From the cell containing the given text, extract its center point as [x, y] coordinate. 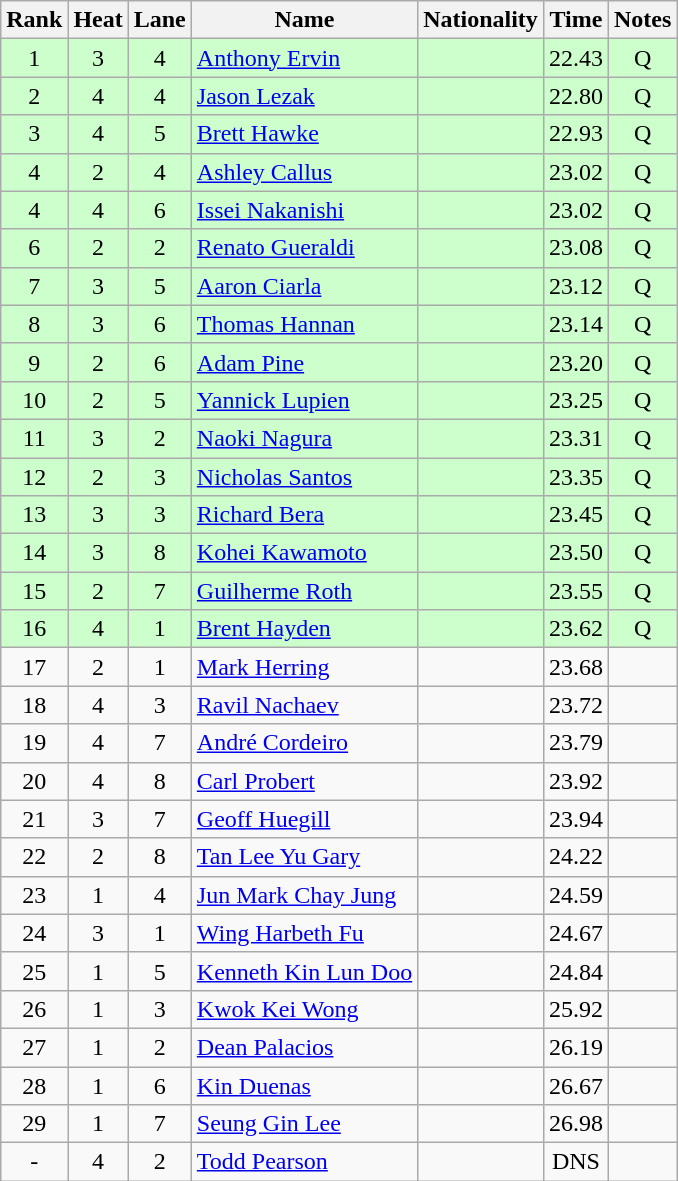
Heat [98, 20]
23 [34, 895]
25 [34, 971]
Richard Bera [304, 515]
Aaron Ciarla [304, 286]
17 [34, 667]
28 [34, 1085]
26.98 [576, 1124]
14 [34, 553]
29 [34, 1124]
26 [34, 1009]
11 [34, 438]
23.35 [576, 477]
24 [34, 933]
22.80 [576, 96]
25.92 [576, 1009]
Adam Pine [304, 362]
22 [34, 857]
23.08 [576, 248]
9 [34, 362]
24.22 [576, 857]
Mark Herring [304, 667]
27 [34, 1047]
18 [34, 705]
22.93 [576, 134]
24.59 [576, 895]
23.14 [576, 324]
23.50 [576, 553]
Nicholas Santos [304, 477]
André Cordeiro [304, 743]
Renato Gueraldi [304, 248]
23.20 [576, 362]
23.62 [576, 629]
Jun Mark Chay Jung [304, 895]
12 [34, 477]
23.45 [576, 515]
Kenneth Kin Lun Doo [304, 971]
23.12 [576, 286]
23.25 [576, 400]
22.43 [576, 58]
Todd Pearson [304, 1162]
Time [576, 20]
Guilherme Roth [304, 591]
23.94 [576, 819]
Nationality [481, 20]
23.92 [576, 781]
23.68 [576, 667]
Naoki Nagura [304, 438]
19 [34, 743]
Tan Lee Yu Gary [304, 857]
24.84 [576, 971]
Carl Probert [304, 781]
Issei Nakanishi [304, 210]
Ashley Callus [304, 172]
Thomas Hannan [304, 324]
Brent Hayden [304, 629]
23.72 [576, 705]
23.31 [576, 438]
Geoff Huegill [304, 819]
Brett Hawke [304, 134]
Yannick Lupien [304, 400]
Anthony Ervin [304, 58]
24.67 [576, 933]
16 [34, 629]
13 [34, 515]
Ravil Nachaev [304, 705]
Lane [160, 20]
26.19 [576, 1047]
23.79 [576, 743]
20 [34, 781]
23.55 [576, 591]
Kwok Kei Wong [304, 1009]
15 [34, 591]
Notes [642, 20]
Dean Palacios [304, 1047]
Kin Duenas [304, 1085]
Name [304, 20]
Seung Gin Lee [304, 1124]
Rank [34, 20]
- [34, 1162]
10 [34, 400]
DNS [576, 1162]
26.67 [576, 1085]
Jason Lezak [304, 96]
Wing Harbeth Fu [304, 933]
Kohei Kawamoto [304, 553]
21 [34, 819]
